For the text-containing cell, return its midpoint in [X, Y] coordinate format. 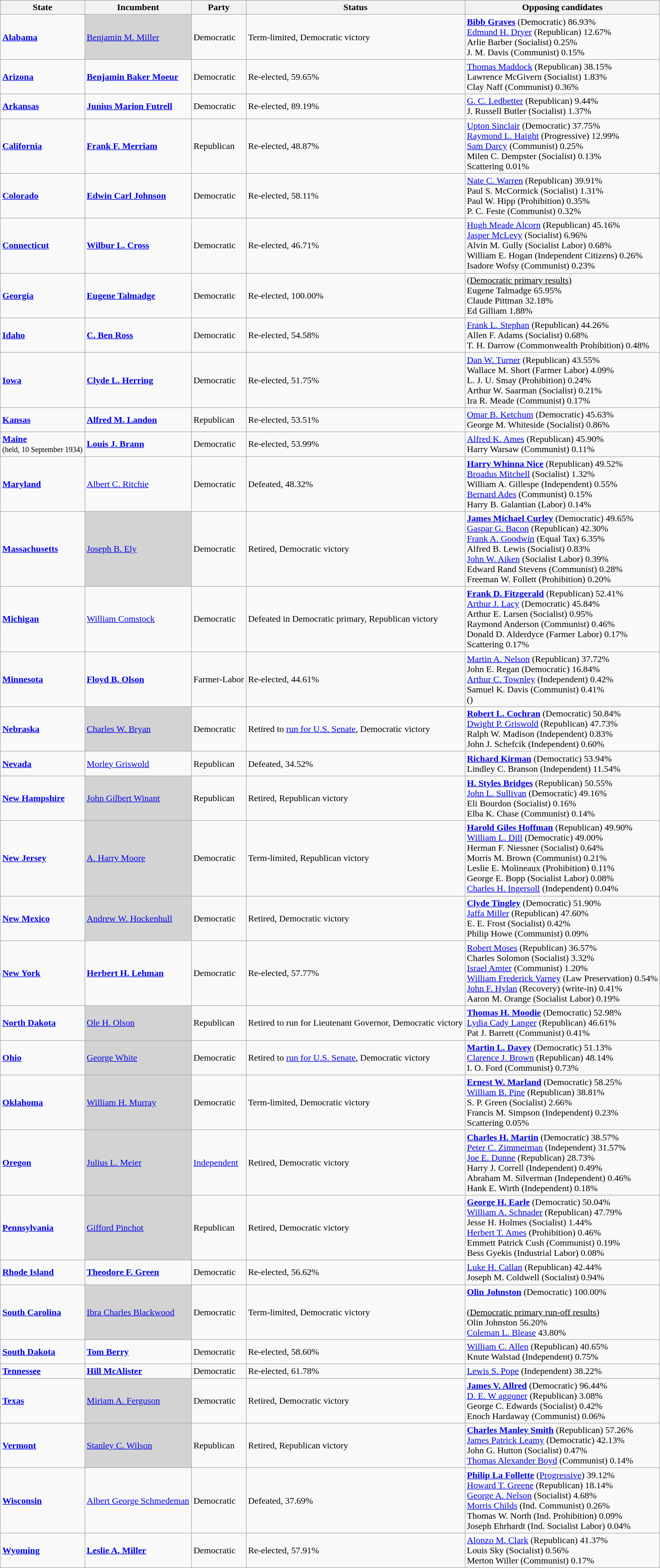
Minnesota [42, 679]
Colorado [42, 196]
Albert George Schmedeman [138, 1501]
Incumbent [138, 8]
Opposing candidates [563, 8]
Independent [219, 1162]
Frank L. Stephan (Republican) 44.26%Allen F. Adams (Socialist) 0.68%T. H. Darrow (Commonwealth Prohibition) 0.48% [563, 335]
Re-elected, 58.60% [355, 1352]
Olin Johnston (Democratic) 100.00%(Democratic primary run-off results)Olin Johnston 56.20%Coleman L. Blease 43.80% [563, 1312]
Eugene Talmadge [138, 296]
Benjamin M. Miller [138, 37]
Charles W. Bryan [138, 729]
Lewis S. Pope (Independent) 38.22% [563, 1371]
Edwin Carl Johnson [138, 196]
Nate C. Warren (Republican) 39.91%Paul S. McCormick (Socialist) 1.31%Paul W. Hipp (Prohibition) 0.35%P. C. Feste (Communist) 0.32% [563, 196]
California [42, 146]
Texas [42, 1401]
Re-elected, 51.75% [355, 380]
Connecticut [42, 246]
South Dakota [42, 1352]
Tennessee [42, 1371]
Re-elected, 56.62% [355, 1272]
Robert L. Cochran (Democratic) 50.84%Dwight P. Griswold (Republican) 47.73%Ralph W. Madison (Independent) 0.83%John J. Schefcik (Independent) 0.60% [563, 729]
H. Styles Bridges (Republican) 50.55%John L. Sullivan (Democratic) 49.16%Eli Bourdon (Socialist) 0.16%Elba K. Chase (Communist) 0.14% [563, 798]
Clyde Tingley (Democratic) 51.90%Jaffa Miller (Republican) 47.60%E. E. Frost (Socialist) 0.42%Philip Howe (Communist) 0.09% [563, 918]
Re-elected, 59.65% [355, 77]
Status [355, 8]
Oregon [42, 1162]
Re-elected, 100.00% [355, 296]
Re-elected, 46.71% [355, 246]
Richard Kirman (Democratic) 53.94%Lindley C. Branson (Independent) 11.54% [563, 764]
Herbert H. Lehman [138, 973]
Nebraska [42, 729]
Bibb Graves (Democratic) 86.93%Edmund H. Dryer (Republican) 12.67%Arlie Barber (Socialist) 0.25%J. M. Davis (Communist) 0.15% [563, 37]
William C. Allen (Republican) 40.65%Knute Walstad (Independent) 0.75% [563, 1352]
Pennsylvania [42, 1228]
Martin A. Nelson (Republican) 37.72%John E. Regan (Democratic) 16.84%Arthur C. Townley (Independent) 0.42%Samuel K. Davis (Communist) 0.41% () [563, 679]
Ole H. Olson [138, 1023]
Alonzo M. Clark (Republican) 41.37%Louis Sky (Socialist) 0.56%Merton Willer (Communist) 0.17% [563, 1550]
Alabama [42, 37]
Maryland [42, 484]
Albert C. Ritchie [138, 484]
G. C. Ledbetter (Republican) 9.44%J. Russell Butler (Socialist) 1.37% [563, 106]
New Hampshire [42, 798]
Farmer-Labor [219, 679]
New Mexico [42, 918]
Nevada [42, 764]
Morley Griswold [138, 764]
C. Ben Ross [138, 335]
James V. Allred (Democratic) 96.44%D. E. W aggoner (Republican) 3.08%George C. Edwards (Socialist) 0.42%Enoch Hardaway (Communist) 0.06% [563, 1401]
Thomas H. Moodie (Democratic) 52.98%Lydia Cady Langer (Republican) 46.61%Pat J. Barrett (Communist) 0.41% [563, 1023]
Floyd B. Olson [138, 679]
Andrew W. Hockenhull [138, 918]
Kansas [42, 420]
New York [42, 973]
William Comstock [138, 619]
State [42, 8]
Retired to run for Lieutenant Governor, Democratic victory [355, 1023]
Re-elected, 54.58% [355, 335]
Re-elected, 89.19% [355, 106]
Re-elected, 57.77% [355, 973]
Miriam A. Ferguson [138, 1401]
Alfred K. Ames (Republican) 45.90%Harry Warsaw (Communist) 0.11% [563, 444]
Michigan [42, 619]
Stanley C. Wilson [138, 1446]
Junius Marion Futrell [138, 106]
(Democratic primary results)Eugene Talmadge 65.95%Claude Pittman 32.18%Ed Gilliam 1.88% [563, 296]
Tom Berry [138, 1352]
Arizona [42, 77]
Georgia [42, 296]
Re-elected, 53.51% [355, 420]
A. Harry Moore [138, 858]
Frank F. Merriam [138, 146]
Thomas Maddock (Republican) 38.15%Lawrence McGivern (Socialist) 1.83%Clay Naff (Communist) 0.36% [563, 77]
Wyoming [42, 1550]
Alfred M. Landon [138, 420]
Defeated, 48.32% [355, 484]
Defeated in Democratic primary, Republican victory [355, 619]
Gifford Pinchot [138, 1228]
Defeated, 37.69% [355, 1501]
George White [138, 1058]
Term-limited, Republican victory [355, 858]
Oklahoma [42, 1102]
Arkansas [42, 106]
Theodore F. Green [138, 1272]
Ibra Charles Blackwood [138, 1312]
Idaho [42, 335]
Luke H. Callan (Republican) 42.44%Joseph M. Coldwell (Socialist) 0.94% [563, 1272]
Ohio [42, 1058]
Wilbur L. Cross [138, 246]
Re-elected, 44.61% [355, 679]
Party [219, 8]
Re-elected, 57.91% [355, 1550]
John Gilbert Winant [138, 798]
Re-elected, 61.78% [355, 1371]
Defeated, 34.52% [355, 764]
Massachusetts [42, 549]
William H. Murray [138, 1102]
Rhode Island [42, 1272]
Iowa [42, 380]
Re-elected, 48.87% [355, 146]
Re-elected, 53.99% [355, 444]
New Jersey [42, 858]
Re-elected, 58.11% [355, 196]
Omar B. Ketchum (Democratic) 45.63%George M. Whiteside (Socialist) 0.86% [563, 420]
North Dakota [42, 1023]
Julius L. Meier [138, 1162]
Louis J. Brann [138, 444]
Benjamin Baker Moeur [138, 77]
Joseph B. Ely [138, 549]
Leslie A. Miller [138, 1550]
Martin L. Davey (Democratic) 51.13%Clarence J. Brown (Republican) 48.14%I. O. Ford (Communist) 0.73% [563, 1058]
Hill McAlister [138, 1371]
South Carolina [42, 1312]
Maine(held, 10 September 1934) [42, 444]
Vermont [42, 1446]
Clyde L. Herring [138, 380]
Wisconsin [42, 1501]
